Locate the cell with the specified text and output its (x, y) center coordinate. 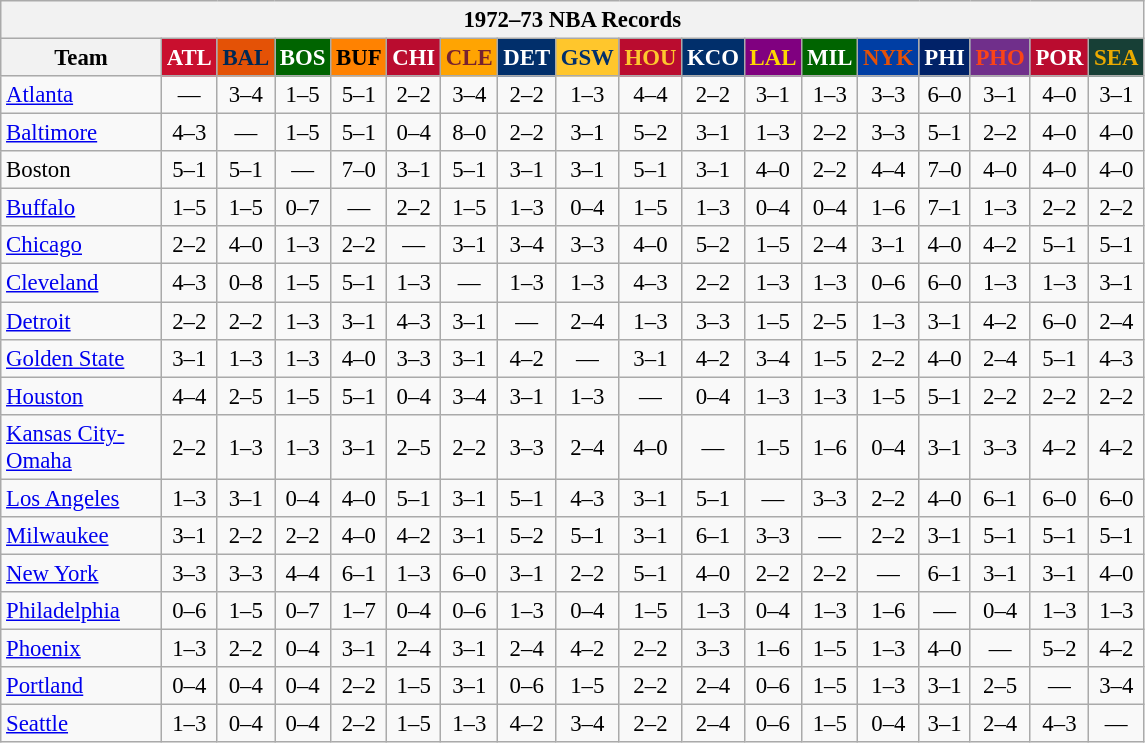
Golden State (82, 358)
GSW (587, 58)
Buffalo (82, 208)
CLE (470, 58)
ATL (189, 58)
PHI (944, 58)
BUF (359, 58)
BAL (246, 58)
7–1 (944, 208)
Los Angeles (82, 498)
BOS (303, 58)
Philadelphia (82, 611)
SEA (1116, 58)
CHI (414, 58)
MIL (830, 58)
Houston (82, 396)
Team (82, 58)
1972–73 NBA Records (572, 20)
Seattle (82, 724)
Cleveland (82, 283)
LAL (772, 58)
New York (82, 573)
Milwaukee (82, 536)
POR (1060, 58)
NYK (888, 58)
Phoenix (82, 648)
Detroit (82, 321)
Atlanta (82, 95)
Boston (82, 170)
PHO (1000, 58)
DET (526, 58)
Chicago (82, 245)
8–0 (470, 133)
0–8 (246, 283)
1–7 (359, 611)
Kansas City-Omaha (82, 446)
Baltimore (82, 133)
KCO (714, 58)
HOU (650, 58)
Portland (82, 686)
